For the text-containing cell, return its midpoint in [x, y] coordinate format. 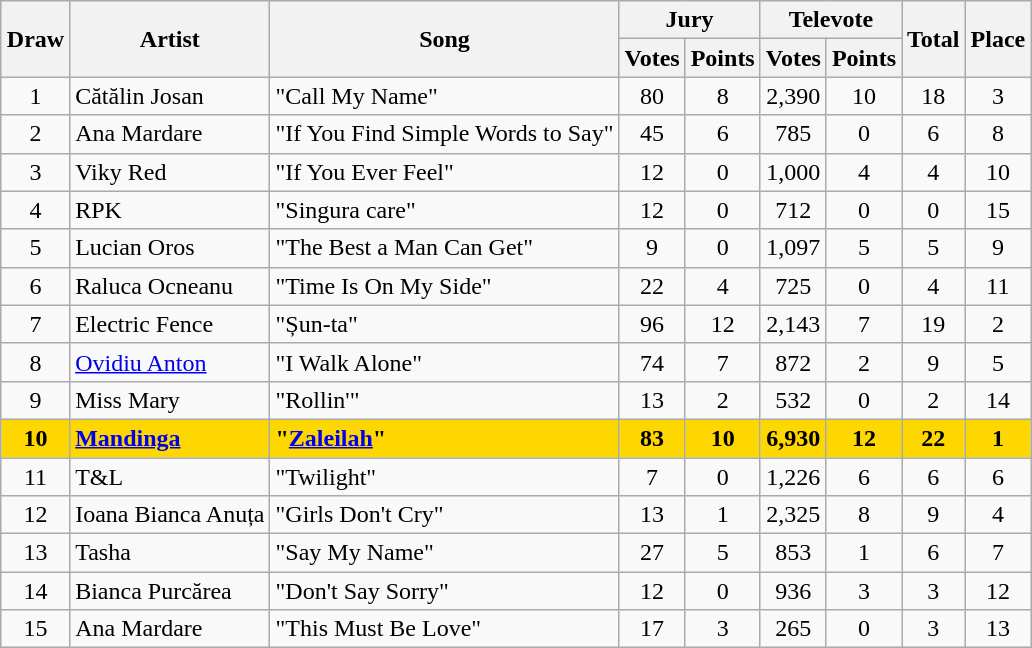
"If You Find Simple Words to Say" [444, 134]
"Rollin'" [444, 400]
18 [934, 96]
936 [793, 591]
RPK [170, 210]
"Girls Don't Cry" [444, 515]
"Don't Say Sorry" [444, 591]
45 [652, 134]
1,226 [793, 477]
Raluca Ocneanu [170, 286]
532 [793, 400]
265 [793, 629]
Total [934, 39]
Song [444, 39]
Cătălin Josan [170, 96]
Ovidiu Anton [170, 362]
"Say My Name" [444, 553]
2,325 [793, 515]
2,143 [793, 324]
"If You Ever Feel" [444, 172]
Tasha [170, 553]
Miss Mary [170, 400]
19 [934, 324]
"Call My Name" [444, 96]
Ioana Bianca Anuța [170, 515]
872 [793, 362]
Bianca Purcărea [170, 591]
1,000 [793, 172]
"Șun-ta" [444, 324]
T&L [170, 477]
17 [652, 629]
6,930 [793, 438]
"Twilight" [444, 477]
1,097 [793, 248]
Artist [170, 39]
853 [793, 553]
Viky Red [170, 172]
"The Best a Man Can Get" [444, 248]
Mandinga [170, 438]
"Zaleilah" [444, 438]
2,390 [793, 96]
725 [793, 286]
Electric Fence [170, 324]
"This Must Be Love" [444, 629]
74 [652, 362]
"Time Is On My Side" [444, 286]
80 [652, 96]
Televote [830, 20]
Jury [690, 20]
Draw [35, 39]
27 [652, 553]
Lucian Oros [170, 248]
712 [793, 210]
"I Walk Alone" [444, 362]
Place [998, 39]
83 [652, 438]
785 [793, 134]
96 [652, 324]
"Singura care" [444, 210]
